Return the [X, Y] coordinate for the center point of the cell that contains the specified text.  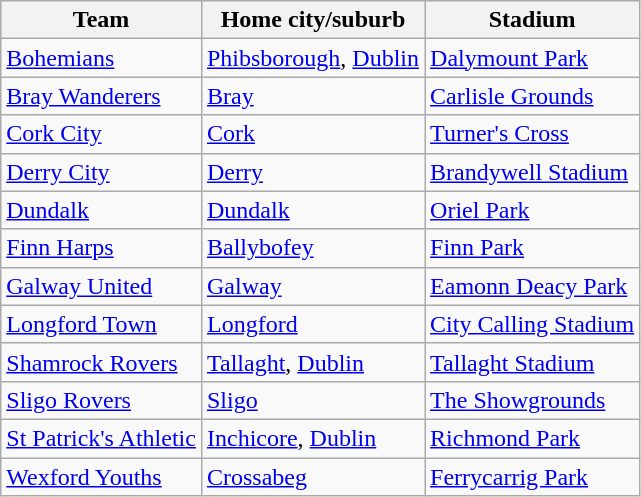
Cork [312, 134]
Wexford Youths [102, 477]
Brandywell Stadium [532, 172]
Dalymount Park [532, 58]
St Patrick's Athletic [102, 438]
Phibsborough, Dublin [312, 58]
City Calling Stadium [532, 324]
Longford [312, 324]
Finn Park [532, 248]
Shamrock Rovers [102, 362]
Longford Town [102, 324]
The Showgrounds [532, 400]
Bray Wanderers [102, 96]
Ballybofey [312, 248]
Ferrycarrig Park [532, 477]
Crossabeg [312, 477]
Sligo [312, 400]
Galway [312, 286]
Tallaght, Dublin [312, 362]
Derry [312, 172]
Oriel Park [532, 210]
Stadium [532, 20]
Bohemians [102, 58]
Galway United [102, 286]
Bray [312, 96]
Finn Harps [102, 248]
Team [102, 20]
Derry City [102, 172]
Sligo Rovers [102, 400]
Tallaght Stadium [532, 362]
Cork City [102, 134]
Eamonn Deacy Park [532, 286]
Inchicore, Dublin [312, 438]
Turner's Cross [532, 134]
Richmond Park [532, 438]
Carlisle Grounds [532, 96]
Home city/suburb [312, 20]
